Detect which cell encompasses the target text, then output its (x, y) center coordinate. 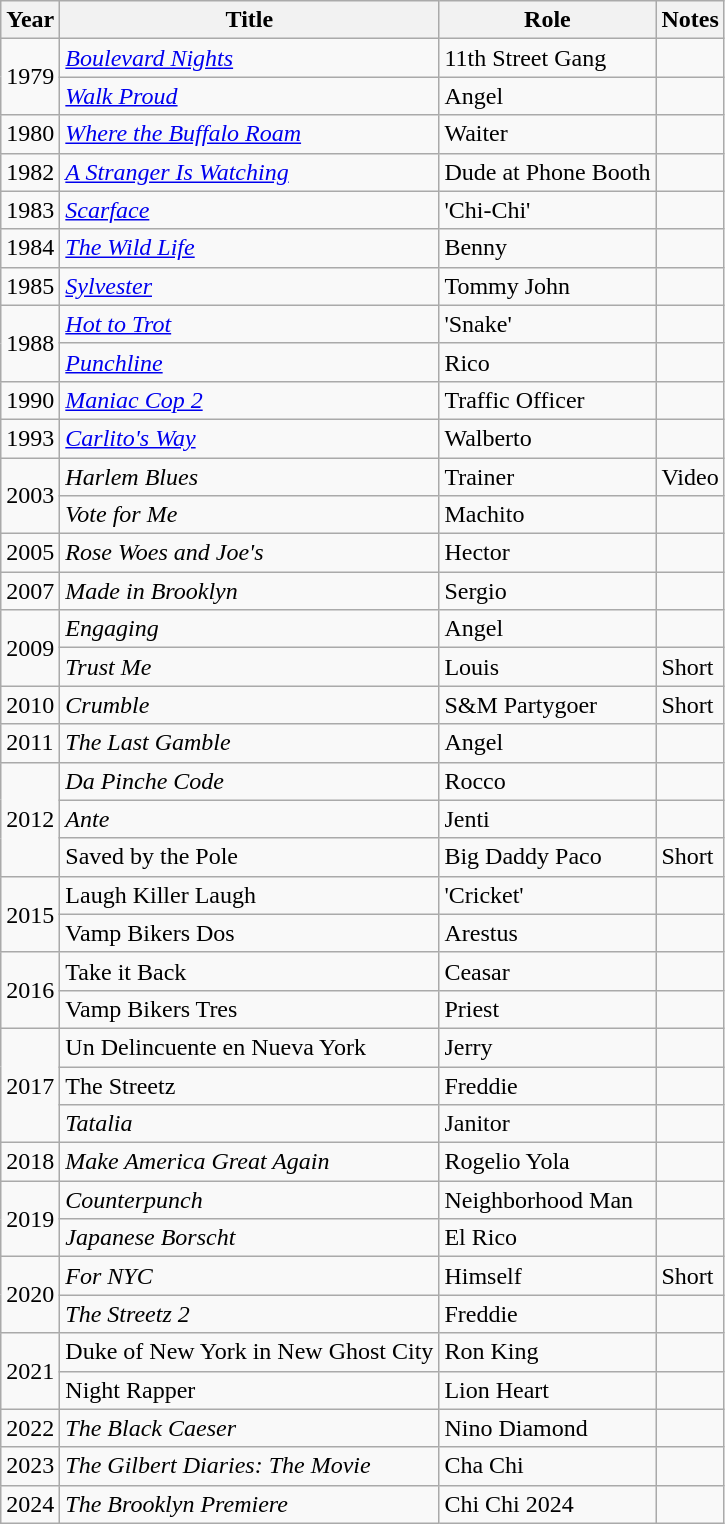
Dude at Phone Booth (548, 172)
Chi Chi 2024 (548, 1504)
1983 (30, 210)
Benny (548, 248)
Louis (548, 667)
2005 (30, 553)
Ante (250, 819)
Arestus (548, 933)
Traffic Officer (548, 400)
2010 (30, 705)
1980 (30, 134)
Lion Heart (548, 1390)
Notes (690, 20)
S&M Partygoer (548, 705)
For NYC (250, 1276)
Sylvester (250, 286)
Janitor (548, 1124)
Hector (548, 553)
Neighborhood Man (548, 1200)
Vamp Bikers Dos (250, 933)
2022 (30, 1428)
Make America Great Again (250, 1162)
'Snake' (548, 324)
Boulevard Nights (250, 58)
El Rico (548, 1238)
The Gilbert Diaries: The Movie (250, 1466)
Big Daddy Paco (548, 857)
Himself (548, 1276)
Machito (548, 515)
Jerry (548, 1047)
The Brooklyn Premiere (250, 1504)
1982 (30, 172)
Vamp Bikers Tres (250, 1009)
'Cricket' (548, 895)
Walberto (548, 438)
Ceasar (548, 971)
2009 (30, 648)
Ron King (548, 1352)
Jenti (548, 819)
Tatalia (250, 1124)
The Streetz (250, 1085)
2015 (30, 914)
Hot to Trot (250, 324)
Harlem Blues (250, 477)
Walk Proud (250, 96)
Counterpunch (250, 1200)
Rocco (548, 781)
2018 (30, 1162)
Video (690, 477)
Punchline (250, 362)
Un Delincuente en Nueva York (250, 1047)
Trust Me (250, 667)
2016 (30, 990)
2012 (30, 819)
2007 (30, 591)
The Streetz 2 (250, 1314)
Rose Woes and Joe's (250, 553)
Japanese Borscht (250, 1238)
'Chi-Chi' (548, 210)
Role (548, 20)
2011 (30, 743)
1993 (30, 438)
Made in Brooklyn (250, 591)
Cha Chi (548, 1466)
1988 (30, 343)
Sergio (548, 591)
Waiter (548, 134)
Trainer (548, 477)
11th Street Gang (548, 58)
2023 (30, 1466)
Engaging (250, 629)
Tommy John (548, 286)
1984 (30, 248)
Nino Diamond (548, 1428)
Rogelio Yola (548, 1162)
2017 (30, 1085)
Night Rapper (250, 1390)
Priest (548, 1009)
Scarface (250, 210)
2020 (30, 1295)
The Wild Life (250, 248)
Duke of New York in New Ghost City (250, 1352)
A Stranger Is Watching (250, 172)
Vote for Me (250, 515)
Take it Back (250, 971)
2024 (30, 1504)
Crumble (250, 705)
1985 (30, 286)
Year (30, 20)
2021 (30, 1371)
Carlito's Way (250, 438)
Rico (548, 362)
Laugh Killer Laugh (250, 895)
1979 (30, 77)
Saved by the Pole (250, 857)
Da Pinche Code (250, 781)
The Black Caeser (250, 1428)
2019 (30, 1219)
Where the Buffalo Roam (250, 134)
1990 (30, 400)
Title (250, 20)
Maniac Cop 2 (250, 400)
The Last Gamble (250, 743)
2003 (30, 496)
